Extract the (X, Y) coordinate from the center of the cell holding the provided text.  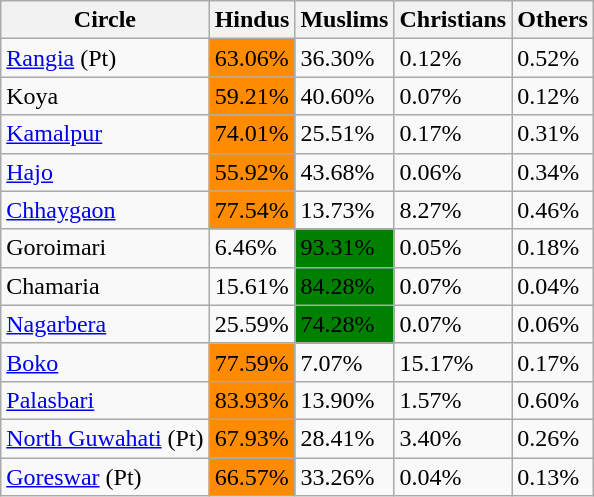
74.01% (252, 134)
63.06% (252, 58)
Hajo (105, 172)
0.26% (553, 438)
0.18% (553, 248)
8.27% (453, 210)
Koya (105, 96)
Muslims (344, 20)
North Guwahati (Pt) (105, 438)
25.59% (252, 324)
74.28% (344, 324)
55.92% (252, 172)
66.57% (252, 477)
77.59% (252, 362)
Boko (105, 362)
0.60% (553, 400)
Chhaygaon (105, 210)
3.40% (453, 438)
13.90% (344, 400)
0.13% (553, 477)
59.21% (252, 96)
40.60% (344, 96)
6.46% (252, 248)
Nagarbera (105, 324)
Chamaria (105, 286)
Goreswar (Pt) (105, 477)
25.51% (344, 134)
Circle (105, 20)
15.17% (453, 362)
1.57% (453, 400)
Goroimari (105, 248)
77.54% (252, 210)
0.46% (553, 210)
15.61% (252, 286)
93.31% (344, 248)
Rangia (Pt) (105, 58)
67.93% (252, 438)
43.68% (344, 172)
0.34% (553, 172)
0.05% (453, 248)
84.28% (344, 286)
0.31% (553, 134)
Hindus (252, 20)
33.26% (344, 477)
Others (553, 20)
83.93% (252, 400)
0.52% (553, 58)
Christians (453, 20)
13.73% (344, 210)
36.30% (344, 58)
7.07% (344, 362)
Kamalpur (105, 134)
28.41% (344, 438)
Palasbari (105, 400)
